Output the (x, y) coordinate of the center of the cell containing the given text.  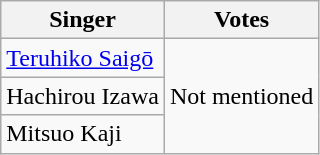
Hachirou Izawa (83, 96)
Teruhiko Saigō (83, 58)
Votes (241, 20)
Singer (83, 20)
Mitsuo Kaji (83, 134)
Not mentioned (241, 96)
